Return [x, y] of the center of cell containing provided text 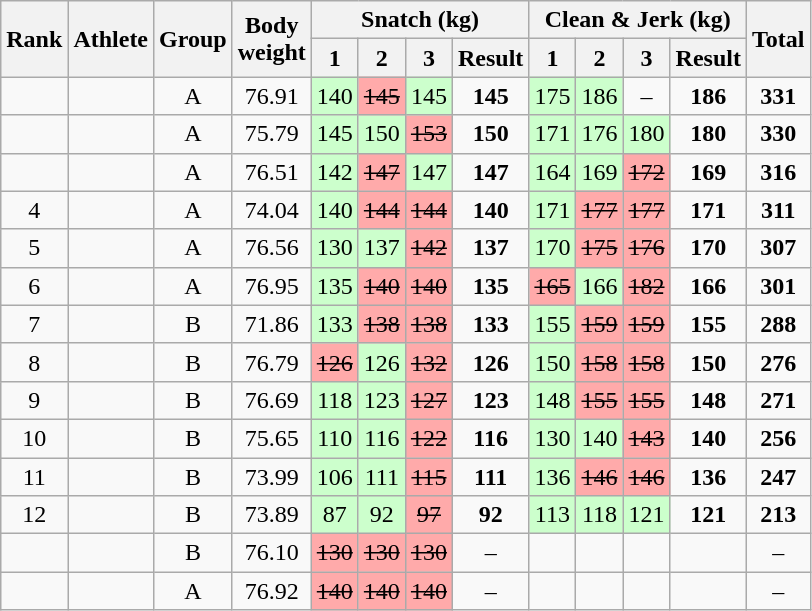
73.89 [272, 515]
76.79 [272, 362]
10 [34, 438]
75.79 [272, 134]
97 [428, 515]
182 [646, 286]
153 [428, 134]
Total [778, 39]
165 [552, 286]
276 [778, 362]
71.86 [272, 324]
11 [34, 477]
330 [778, 134]
5 [34, 248]
213 [778, 515]
311 [778, 210]
127 [428, 400]
115 [428, 477]
247 [778, 477]
Group [194, 39]
76.69 [272, 400]
132 [428, 362]
Rank [34, 39]
9 [34, 400]
331 [778, 96]
164 [552, 172]
76.95 [272, 286]
Bodyweight [272, 39]
Clean & Jerk (kg) [638, 20]
4 [34, 210]
75.65 [272, 438]
110 [334, 438]
316 [778, 172]
7 [34, 324]
76.51 [272, 172]
8 [34, 362]
271 [778, 400]
76.92 [272, 591]
307 [778, 248]
122 [428, 438]
Snatch (kg) [420, 20]
6 [34, 286]
256 [778, 438]
12 [34, 515]
172 [646, 172]
73.99 [272, 477]
288 [778, 324]
76.10 [272, 553]
76.91 [272, 96]
87 [334, 515]
143 [646, 438]
106 [334, 477]
74.04 [272, 210]
Athlete [111, 39]
301 [778, 286]
76.56 [272, 248]
113 [552, 515]
